From the cell containing the given text, extract its center point as (x, y) coordinate. 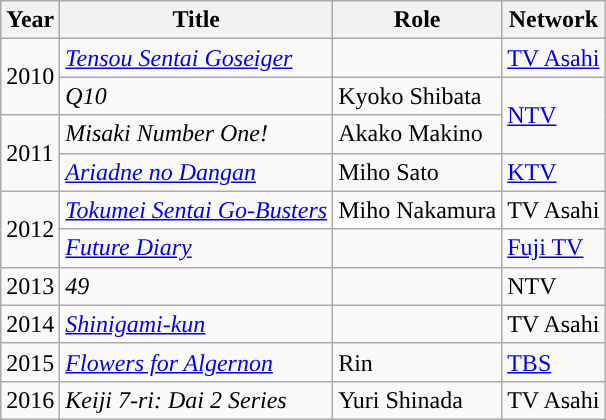
2012 (30, 229)
Role (418, 20)
2016 (30, 400)
Shinigami-kun (196, 324)
2010 (30, 77)
2013 (30, 286)
2014 (30, 324)
Flowers for Algernon (196, 362)
Ariadne no Dangan (196, 172)
Miho Nakamura (418, 210)
Yuri Shinada (418, 400)
2015 (30, 362)
Rin (418, 362)
Future Diary (196, 248)
TBS (554, 362)
Q10 (196, 96)
Year (30, 20)
49 (196, 286)
Network (554, 20)
Tensou Sentai Goseiger (196, 58)
Miho Sato (418, 172)
Title (196, 20)
KTV (554, 172)
Keiji 7-ri: Dai 2 Series (196, 400)
Fuji TV (554, 248)
Tokumei Sentai Go-Busters (196, 210)
Misaki Number One! (196, 134)
Akako Makino (418, 134)
Kyoko Shibata (418, 96)
2011 (30, 153)
